Scan for the cell matching the given text and deliver its (x, y) coordinate at center. 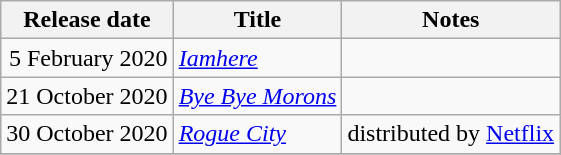
21 October 2020 (87, 96)
Release date (87, 20)
Iamhere (258, 58)
Notes (451, 20)
30 October 2020 (87, 134)
Bye Bye Morons (258, 96)
Rogue City (258, 134)
Title (258, 20)
5 February 2020 (87, 58)
distributed by Netflix (451, 134)
